Pinpoint the cell where the given text exists, returning its [x, y] midpoint coordinate. 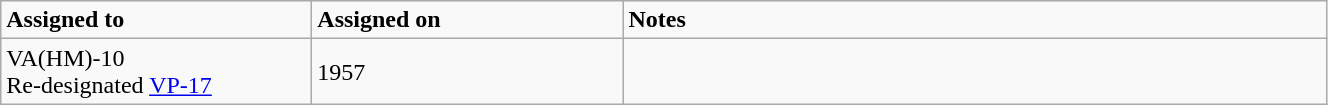
Notes [975, 20]
1957 [468, 72]
Assigned to [156, 20]
VA(HM)-10Re-designated VP-17 [156, 72]
Assigned on [468, 20]
